Capture the cell that displays the provided text and extract its [x, y] central coordinate. 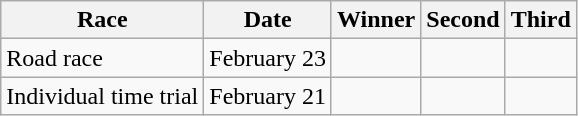
Second [463, 20]
February 23 [268, 58]
Individual time trial [102, 96]
Road race [102, 58]
Race [102, 20]
Winner [376, 20]
February 21 [268, 96]
Third [540, 20]
Date [268, 20]
